Scan for the cell matching the given text and deliver its [X, Y] coordinate at center. 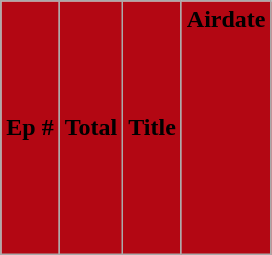
Airdate [226, 128]
Ep # [30, 128]
Title [152, 128]
Total [91, 128]
